Search for the cell housing the specified text and yield its (X, Y) center coordinate. 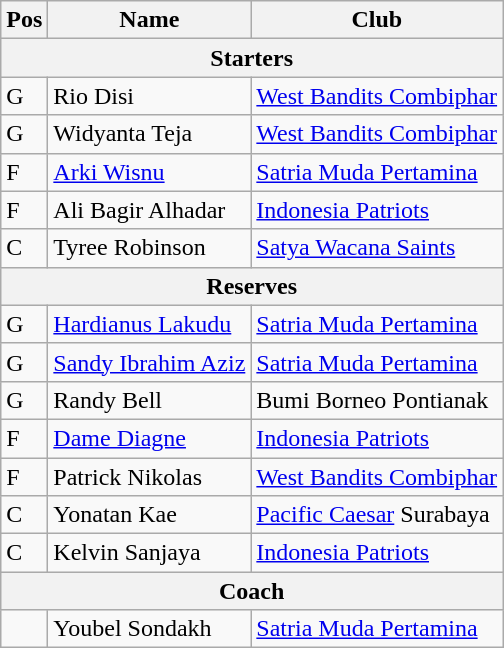
Club (377, 20)
Tyree Robinson (150, 248)
Rio Disi (150, 96)
Pacific Caesar Surabaya (377, 515)
Reserves (252, 286)
Ali Bagir Alhadar (150, 210)
Coach (252, 591)
Bumi Borneo Pontianak (377, 400)
Sandy Ibrahim Aziz (150, 362)
Pos (24, 20)
Patrick Nikolas (150, 477)
Dame Diagne (150, 438)
Kelvin Sanjaya (150, 553)
Randy Bell (150, 400)
Satya Wacana Saints (377, 248)
Starters (252, 58)
Yonatan Kae (150, 515)
Name (150, 20)
Widyanta Teja (150, 134)
Hardianus Lakudu (150, 324)
Arki Wisnu (150, 172)
Youbel Sondakh (150, 629)
